Scan for the cell matching the given text and deliver its (X, Y) coordinate at center. 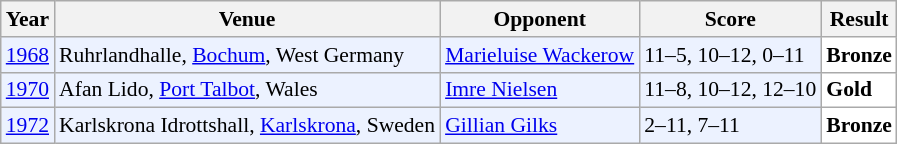
1972 (28, 126)
11–8, 10–12, 12–10 (730, 90)
Opponent (540, 19)
Gillian Gilks (540, 126)
Marieluise Wackerow (540, 55)
Score (730, 19)
Result (859, 19)
Venue (247, 19)
Gold (859, 90)
Imre Nielsen (540, 90)
Ruhrlandhalle, Bochum, West Germany (247, 55)
1968 (28, 55)
11–5, 10–12, 0–11 (730, 55)
Afan Lido, Port Talbot, Wales (247, 90)
2–11, 7–11 (730, 126)
1970 (28, 90)
Year (28, 19)
Karlskrona Idrottshall, Karlskrona, Sweden (247, 126)
